Determine the [x, y] coordinate at the center of the cell enclosing the given text.  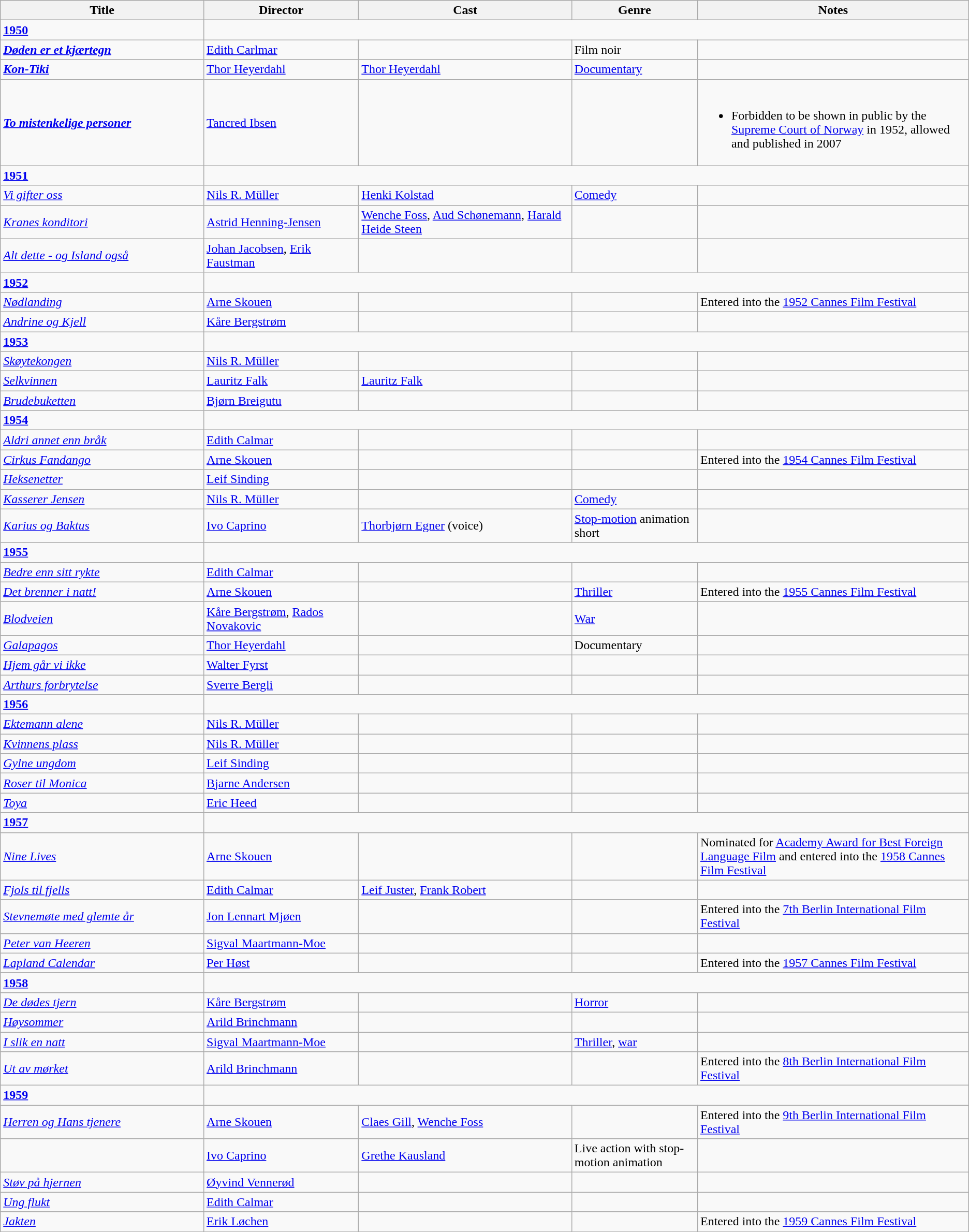
Fjols til fjells [102, 890]
Andrine og Kjell [102, 321]
Støv på hjernen [102, 1182]
Blodveien [102, 618]
Brudebuketten [102, 401]
Bedre enn sitt rykte [102, 572]
Skøytekongen [102, 361]
Døden er et kjærtegn [102, 50]
Horror [635, 1002]
Nine Lives [102, 856]
I slik en natt [102, 1042]
Herren og Hans tjenere [102, 1122]
Entered into the 1955 Cannes Film Festival [833, 592]
1957 [102, 823]
Kranes konditori [102, 222]
Cast [465, 10]
Entered into the 1954 Cannes Film Festival [833, 460]
Sverre Bergli [282, 685]
Entered into the 1957 Cannes Film Festival [833, 963]
Bjarne Andersen [282, 783]
1954 [102, 420]
Notes [833, 10]
Arthurs forbrytelse [102, 685]
1952 [102, 282]
Thorbjørn Egner (voice) [465, 526]
Stop-motion animation short [635, 526]
Karius og Baktus [102, 526]
Ektemann alene [102, 724]
Ung flukt [102, 1202]
Thriller, war [635, 1042]
1953 [102, 341]
Toya [102, 803]
Thriller [635, 592]
Kon-Tiki [102, 69]
Ut av mørket [102, 1068]
Johan Jacobsen, Erik Faustman [282, 256]
Per Høst [282, 963]
1951 [102, 175]
Astrid Henning-Jensen [282, 222]
Galapagos [102, 645]
Roser til Monica [102, 783]
Lapland Calendar [102, 963]
1958 [102, 982]
Walter Fyrst [282, 665]
Film noir [635, 50]
Gylne ungdom [102, 764]
Tancred Ibsen [282, 122]
1959 [102, 1095]
Øyvind Vennerød [282, 1182]
1955 [102, 552]
Genre [635, 10]
Kasserer Jensen [102, 499]
Entered into the 1952 Cannes Film Festival [833, 302]
Det brenner i natt! [102, 592]
Wenche Foss, Aud Schønemann, Harald Heide Steen [465, 222]
Hjem går vi ikke [102, 665]
Director [282, 10]
Entered into the 7th Berlin International Film Festival [833, 916]
Jakten [102, 1222]
Forbidden to be shown in public by the Supreme Court of Norway in 1952, allowed and published in 2007 [833, 122]
Jon Lennart Mjøen [282, 916]
To mistenkelige personer [102, 122]
Alt dette - og Island også [102, 256]
Stevnemøte med glemte år [102, 916]
Heksenetter [102, 479]
Entered into the 9th Berlin International Film Festival [833, 1122]
1950 [102, 30]
Erik Løchen [282, 1222]
Kåre Bergstrøm, Rados Novakovic [282, 618]
Kvinnens plass [102, 744]
Live action with stop-motion animation [635, 1155]
Peter van Heeren [102, 943]
Leif Juster, Frank Robert [465, 890]
Nødlanding [102, 302]
Edith Carlmar [282, 50]
Bjørn Breigutu [282, 401]
War [635, 618]
Aldri annet enn bråk [102, 440]
De dødes tjern [102, 1002]
Title [102, 10]
Høysommer [102, 1022]
1956 [102, 705]
Entered into the 8th Berlin International Film Festival [833, 1068]
Grethe Kausland [465, 1155]
Nominated for Academy Award for Best Foreign Language Film and entered into the 1958 Cannes Film Festival [833, 856]
Selkvinnen [102, 381]
Eric Heed [282, 803]
Cirkus Fandango [102, 460]
Entered into the 1959 Cannes Film Festival [833, 1222]
Henki Kolstad [465, 195]
Claes Gill, Wenche Foss [465, 1122]
Vi gifter oss [102, 195]
